Search for the cell housing the specified text and yield its [X, Y] center coordinate. 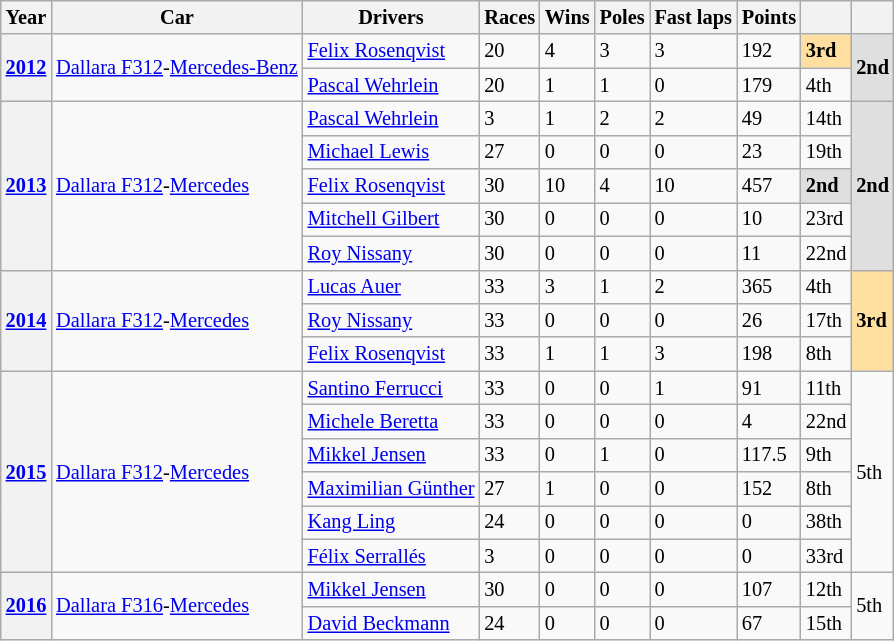
2016 [26, 606]
91 [769, 388]
Lucas Auer [392, 287]
2014 [26, 320]
192 [769, 51]
Michele Beretta [392, 421]
9th [826, 455]
Santino Ferrucci [392, 388]
26 [769, 320]
Maximilian Günther [392, 489]
117.5 [769, 455]
Félix Serrallés [392, 556]
2015 [26, 472]
Wins [568, 17]
2013 [26, 185]
Drivers [392, 17]
457 [769, 186]
Michael Lewis [392, 152]
Kang Ling [392, 522]
2012 [26, 68]
12th [826, 589]
David Beckmann [392, 623]
19th [826, 152]
365 [769, 287]
11th [826, 388]
Dallara F312-Mercedes-Benz [176, 68]
107 [769, 589]
15th [826, 623]
33rd [826, 556]
Mitchell Gilbert [392, 219]
23 [769, 152]
198 [769, 354]
14th [826, 118]
Races [510, 17]
152 [769, 489]
38th [826, 522]
Poles [622, 17]
Year [26, 17]
Points [769, 17]
23rd [826, 219]
Fast laps [694, 17]
67 [769, 623]
179 [769, 85]
Dallara F316-Mercedes [176, 606]
49 [769, 118]
11 [769, 253]
Car [176, 17]
17th [826, 320]
